Search for the cell housing the specified text and yield its (X, Y) center coordinate. 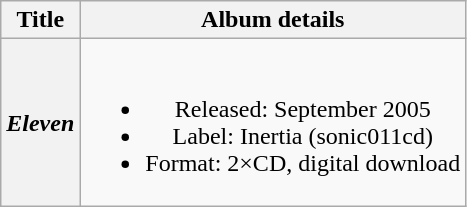
Album details (273, 20)
Released: September 2005Label: Inertia (sonic011cd)Format: 2×CD, digital download (273, 122)
Eleven (40, 122)
Title (40, 20)
